Locate the cell with the specified text and output its (X, Y) center coordinate. 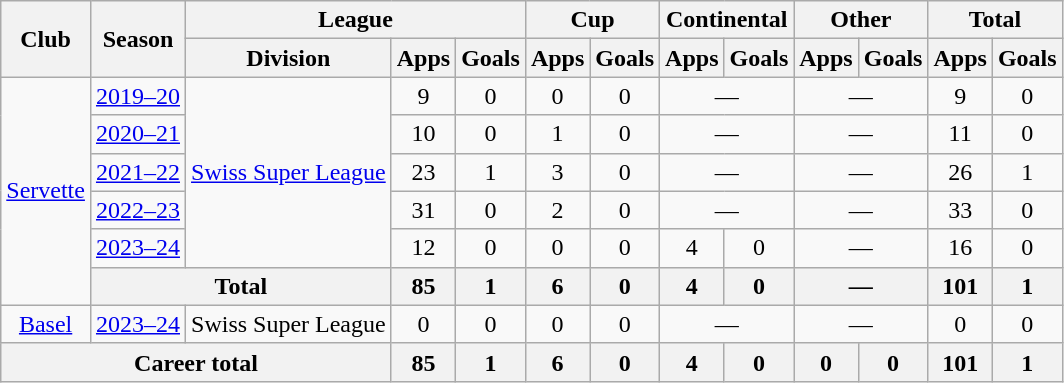
16 (960, 248)
11 (960, 134)
31 (423, 210)
2021–22 (138, 172)
2022–23 (138, 210)
3 (557, 172)
12 (423, 248)
26 (960, 172)
Season (138, 39)
2020–21 (138, 134)
10 (423, 134)
23 (423, 172)
Continental (727, 20)
Career total (196, 362)
Servette (46, 191)
2 (557, 210)
33 (960, 210)
League (356, 20)
Basel (46, 324)
Cup (592, 20)
Division (289, 58)
Other (861, 20)
Club (46, 39)
2019–20 (138, 96)
